Pinpoint the cell where the given text exists, returning its (x, y) midpoint coordinate. 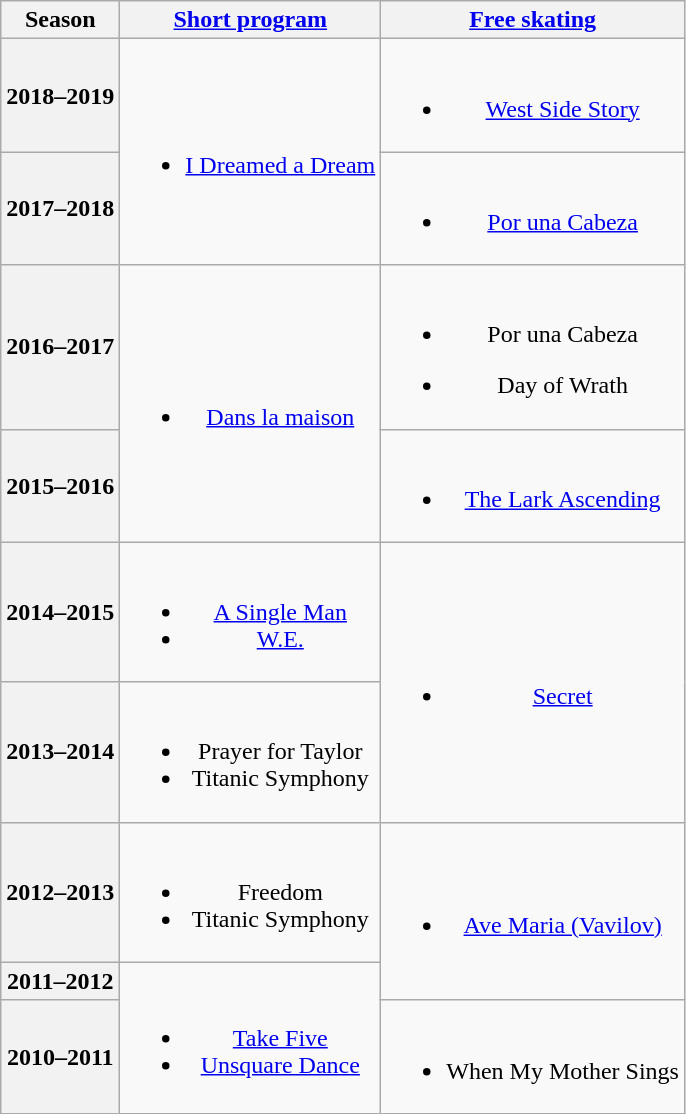
I Dreamed a Dream (250, 152)
2018–2019 (60, 96)
2015–2016 (60, 486)
West Side Story (533, 96)
2012–2013 (60, 892)
Short program (250, 20)
Free skating (533, 20)
2013–2014 (60, 752)
Por una Cabeza (533, 208)
2014–2015 (60, 612)
2017–2018 (60, 208)
Ave Maria (Vavilov) (533, 911)
Season (60, 20)
Por una Cabeza Day of Wrath (533, 347)
Dans la maison (250, 404)
2011–2012 (60, 981)
The Lark Ascending (533, 486)
Secret (533, 682)
When My Mother Sings (533, 1056)
Take Five Unsquare Dance (250, 1038)
A Single Man W.E. (250, 612)
Freedom Titanic Symphony (250, 892)
Prayer for Taylor Titanic Symphony (250, 752)
2016–2017 (60, 347)
2010–2011 (60, 1056)
